Capture the cell that displays the provided text and extract its [X, Y] central coordinate. 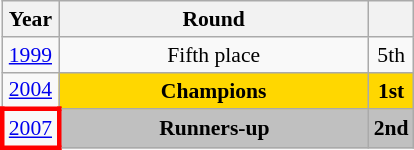
Champions [214, 90]
1st [392, 90]
Year [30, 19]
2007 [30, 130]
2nd [392, 130]
1999 [30, 55]
Fifth place [214, 55]
5th [392, 55]
Runners-up [214, 130]
2004 [30, 90]
Round [214, 19]
